Determine the [x, y] coordinate at the center of the cell enclosing the given text.  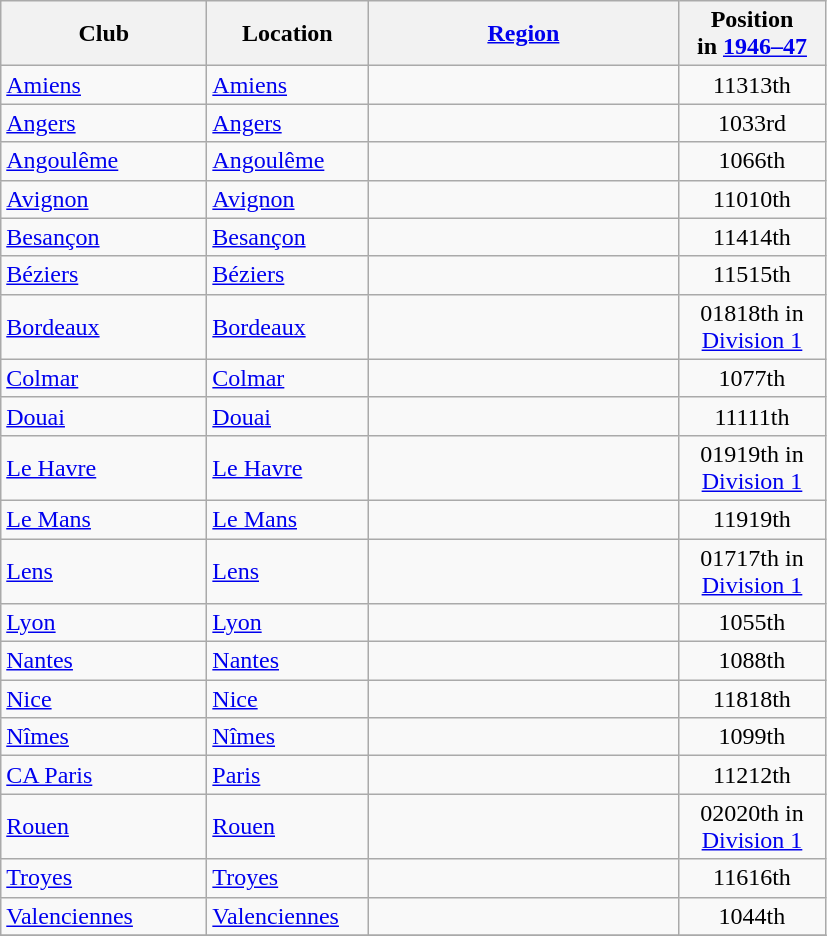
1044th [752, 916]
Location [288, 34]
01919th in Division 1 [752, 468]
CA Paris [104, 775]
Club [104, 34]
1077th [752, 378]
1055th [752, 623]
11313th [752, 85]
02020th in Division 1 [752, 826]
11414th [752, 237]
01818th in Division 1 [752, 326]
11616th [752, 878]
Positionin 1946–47 [752, 34]
1088th [752, 661]
11212th [752, 775]
11818th [752, 699]
11010th [752, 199]
11111th [752, 416]
1033rd [752, 123]
11515th [752, 275]
Paris [288, 775]
1066th [752, 161]
11919th [752, 519]
Region [524, 34]
1099th [752, 737]
01717th in Division 1 [752, 570]
